Find where the given text appears and provide that cell's center as [X, Y] coordinate. 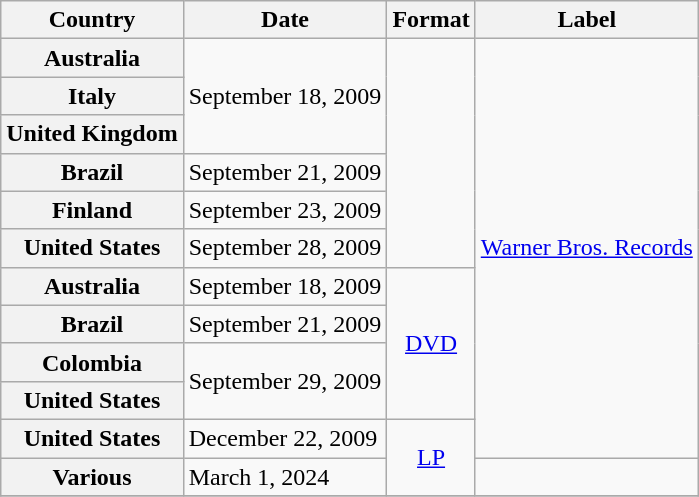
Finland [92, 210]
Country [92, 20]
Italy [92, 96]
Label [586, 20]
December 22, 2009 [285, 438]
United Kingdom [92, 134]
Format [431, 20]
Colombia [92, 362]
LP [431, 457]
March 1, 2024 [285, 477]
September 23, 2009 [285, 210]
Warner Bros. Records [586, 248]
DVD [431, 343]
September 29, 2009 [285, 381]
Date [285, 20]
Various [92, 477]
September 28, 2009 [285, 248]
